Detect which cell encompasses the target text, then output its (x, y) center coordinate. 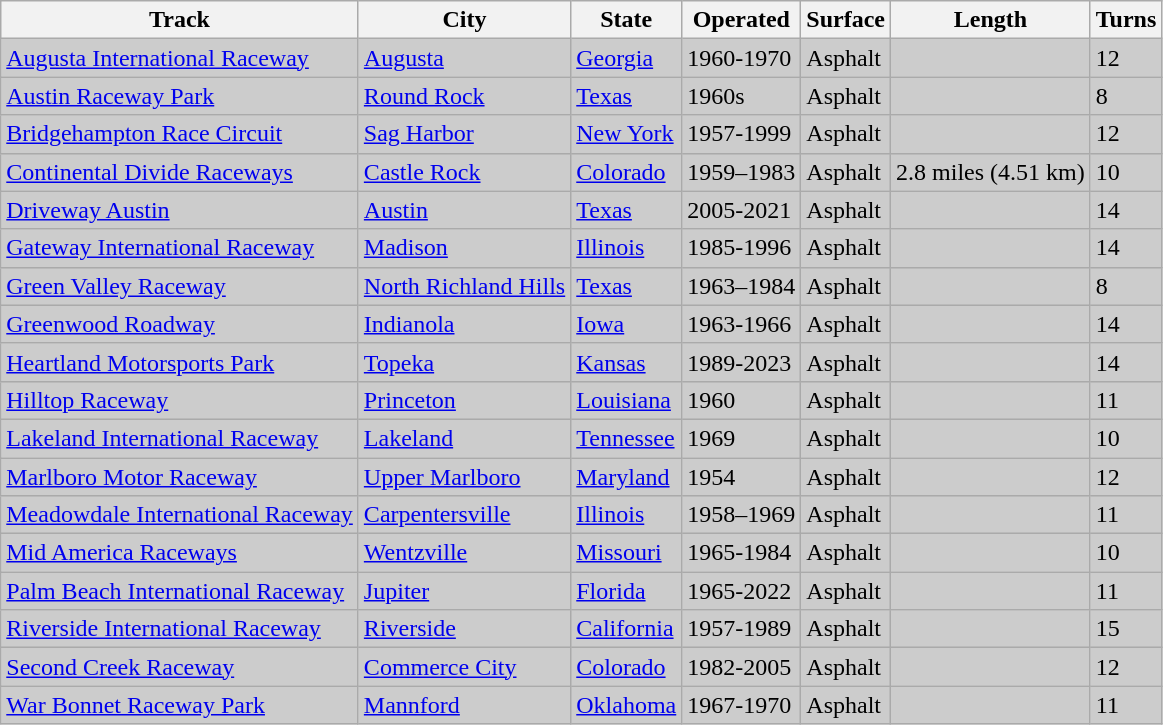
Turns (1126, 20)
1989-2023 (742, 362)
State (626, 20)
Surface (846, 20)
1967-1970 (742, 705)
California (626, 629)
Sag Harbor (464, 134)
1965-1984 (742, 553)
2.8 miles (4.51 km) (991, 172)
Gateway International Raceway (180, 248)
Maryland (626, 477)
1958–1969 (742, 515)
Greenwood Roadway (180, 324)
1969 (742, 438)
1982-2005 (742, 667)
City (464, 20)
Jupiter (464, 591)
Princeton (464, 400)
1954 (742, 477)
Lakeland (464, 438)
15 (1126, 629)
Mannford (464, 705)
Riverside International Raceway (180, 629)
Augusta (464, 58)
Augusta International Raceway (180, 58)
North Richland Hills (464, 286)
Madison (464, 248)
Meadowdale International Raceway (180, 515)
Bridgehampton Race Circuit (180, 134)
Round Rock (464, 96)
Austin (464, 210)
1960 (742, 400)
Castle Rock (464, 172)
Track (180, 20)
Oklahoma (626, 705)
1959–1983 (742, 172)
Iowa (626, 324)
Marlboro Motor Raceway (180, 477)
Palm Beach International Raceway (180, 591)
1957-1989 (742, 629)
Hilltop Raceway (180, 400)
Mid America Raceways (180, 553)
Kansas (626, 362)
Lakeland International Raceway (180, 438)
Missouri (626, 553)
1960-1970 (742, 58)
Operated (742, 20)
Riverside (464, 629)
Tennessee (626, 438)
Wentzville (464, 553)
New York (626, 134)
Florida (626, 591)
2005-2021 (742, 210)
Georgia (626, 58)
Green Valley Raceway (180, 286)
Continental Divide Raceways (180, 172)
Carpentersville (464, 515)
Upper Marlboro (464, 477)
Topeka (464, 362)
Indianola (464, 324)
1965-2022 (742, 591)
1957-1999 (742, 134)
1963-1966 (742, 324)
Heartland Motorsports Park (180, 362)
Commerce City (464, 667)
1960s (742, 96)
Second Creek Raceway (180, 667)
1963–1984 (742, 286)
Driveway Austin (180, 210)
Length (991, 20)
Louisiana (626, 400)
1985-1996 (742, 248)
Austin Raceway Park (180, 96)
War Bonnet Raceway Park (180, 705)
